Detect which cell encompasses the target text, then output its (X, Y) center coordinate. 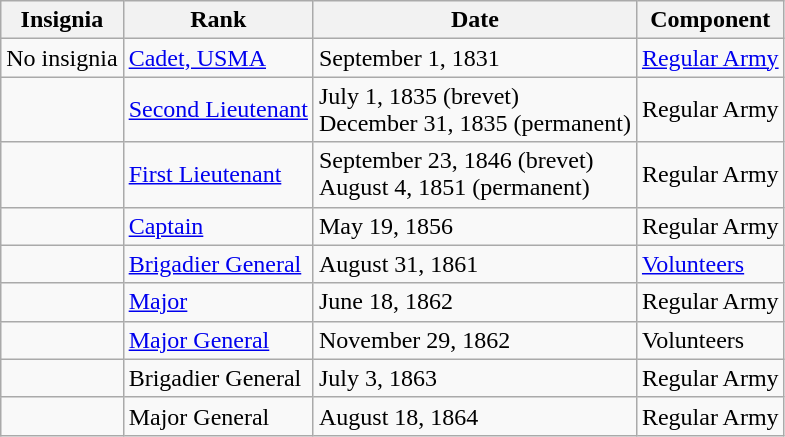
September 23, 1846 (brevet)August 4, 1851 (permanent) (474, 174)
July 1, 1835 (brevet)December 31, 1835 (permanent) (474, 110)
Captain (218, 226)
Major (218, 302)
July 3, 1863 (474, 378)
Cadet, USMA (218, 58)
Second Lieutenant (218, 110)
Component (710, 20)
Rank (218, 20)
November 29, 1862 (474, 340)
Date (474, 20)
May 19, 1856 (474, 226)
June 18, 1862 (474, 302)
Insignia (62, 20)
First Lieutenant (218, 174)
August 31, 1861 (474, 264)
September 1, 1831 (474, 58)
August 18, 1864 (474, 416)
No insignia (62, 58)
